Determine the [X, Y] coordinate at the center of the cell enclosing the given text.  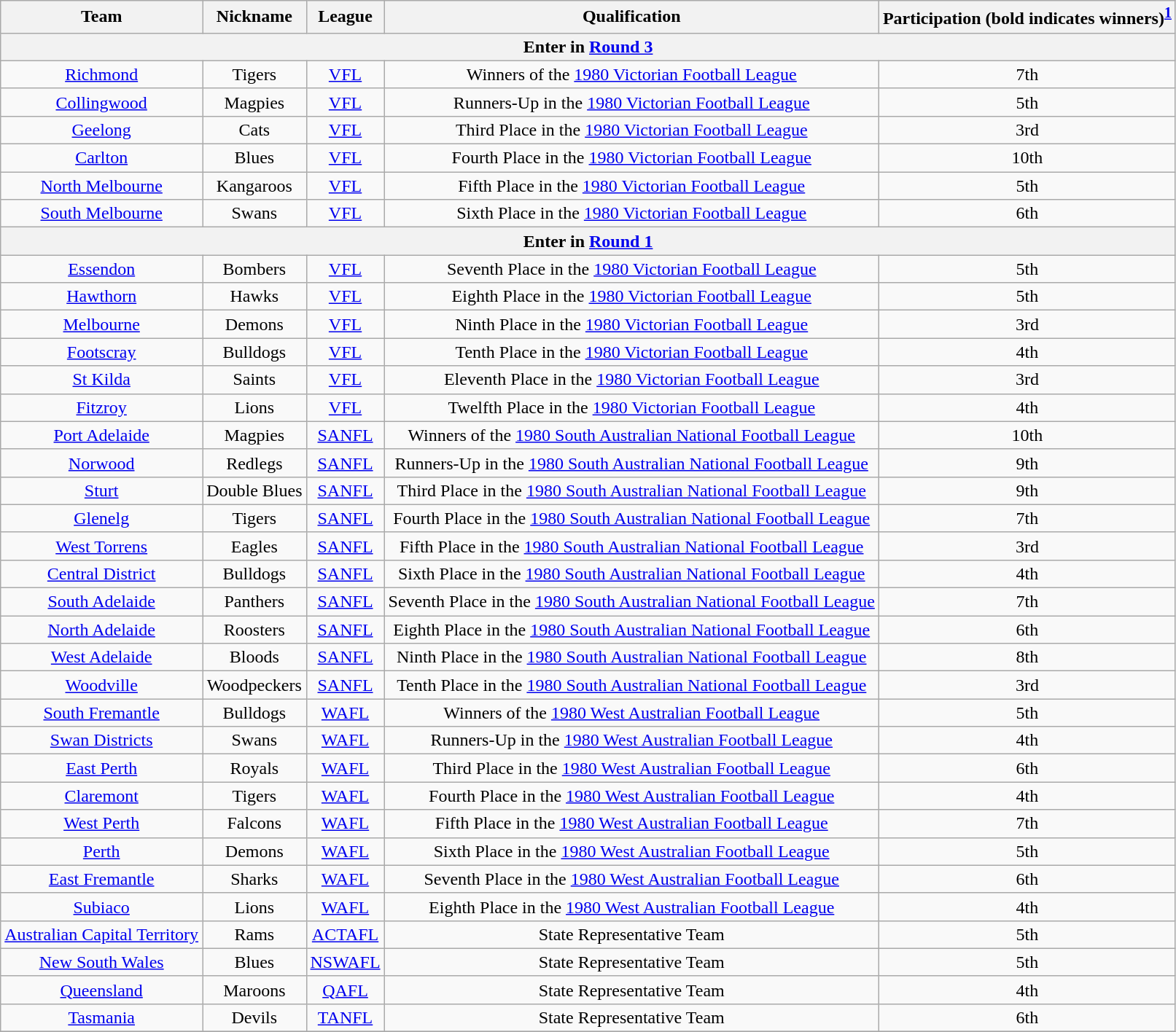
Double Blues [254, 490]
Maroons [254, 990]
West Torrens [102, 546]
Eagles [254, 546]
Fifth Place in the 1980 West Australian Football League [631, 824]
Fourth Place in the 1980 Victorian Football League [631, 158]
Eighth Place in the 1980 West Australian Football League [631, 907]
Geelong [102, 130]
Woodville [102, 685]
Saints [254, 380]
Seventh Place in the 1980 Victorian Football League [631, 269]
ACTAFL [346, 934]
East Fremantle [102, 879]
Eighth Place in the 1980 Victorian Football League [631, 297]
Kangaroos [254, 186]
Hawthorn [102, 297]
Twelfth Place in the 1980 Victorian Football League [631, 407]
Richmond [102, 74]
North Adelaide [102, 630]
New South Wales [102, 962]
South Adelaide [102, 602]
Seventh Place in the 1980 South Australian National Football League [631, 602]
Winners of the 1980 South Australian National Football League [631, 435]
TANFL [346, 1017]
Claremont [102, 796]
Third Place in the 1980 Victorian Football League [631, 130]
Participation (bold indicates winners)1 [1027, 17]
Team [102, 17]
League [346, 17]
Runners-Up in the 1980 South Australian National Football League [631, 463]
West Adelaide [102, 657]
Ninth Place in the 1980 South Australian National Football League [631, 657]
West Perth [102, 824]
Third Place in the 1980 West Australian Football League [631, 768]
Winners of the 1980 Victorian Football League [631, 74]
Bloods [254, 657]
Port Adelaide [102, 435]
Third Place in the 1980 South Australian National Football League [631, 490]
Carlton [102, 158]
South Fremantle [102, 713]
Runners-Up in the 1980 Victorian Football League [631, 102]
QAFL [346, 990]
South Melbourne [102, 214]
Swan Districts [102, 740]
Fitzroy [102, 407]
Queensland [102, 990]
Fourth Place in the 1980 South Australian National Football League [631, 518]
Redlegs [254, 463]
Devils [254, 1017]
Footscray [102, 352]
Tenth Place in the 1980 Victorian Football League [631, 352]
North Melbourne [102, 186]
Qualification [631, 17]
Falcons [254, 824]
Sixth Place in the 1980 West Australian Football League [631, 851]
Australian Capital Territory [102, 934]
Perth [102, 851]
Melbourne [102, 324]
Central District [102, 574]
Tenth Place in the 1980 South Australian National Football League [631, 685]
Norwood [102, 463]
Nickname [254, 17]
Cats [254, 130]
Eighth Place in the 1980 South Australian National Football League [631, 630]
Enter in Round 1 [588, 241]
Panthers [254, 602]
Winners of the 1980 West Australian Football League [631, 713]
Seventh Place in the 1980 West Australian Football League [631, 879]
Fourth Place in the 1980 West Australian Football League [631, 796]
Runners-Up in the 1980 West Australian Football League [631, 740]
Rams [254, 934]
Tasmania [102, 1017]
Bombers [254, 269]
East Perth [102, 768]
Fifth Place in the 1980 Victorian Football League [631, 186]
Collingwood [102, 102]
Woodpeckers [254, 685]
St Kilda [102, 380]
Royals [254, 768]
Glenelg [102, 518]
Eleventh Place in the 1980 Victorian Football League [631, 380]
Sixth Place in the 1980 Victorian Football League [631, 214]
NSWAFL [346, 962]
Sturt [102, 490]
Essendon [102, 269]
8th [1027, 657]
Sharks [254, 879]
Roosters [254, 630]
Fifth Place in the 1980 South Australian National Football League [631, 546]
Hawks [254, 297]
Sixth Place in the 1980 South Australian National Football League [631, 574]
Ninth Place in the 1980 Victorian Football League [631, 324]
Enter in Round 3 [588, 47]
Subiaco [102, 907]
